For the text-containing cell, return its midpoint in [x, y] coordinate format. 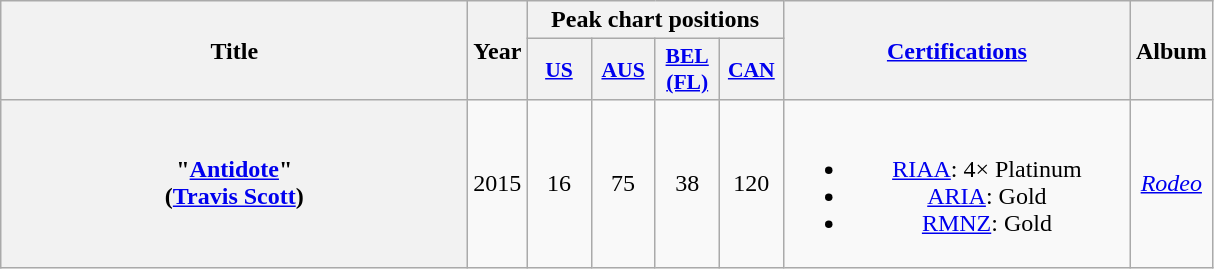
Title [234, 50]
Album [1171, 50]
Rodeo [1171, 184]
"Antidote"(Travis Scott) [234, 184]
16 [559, 184]
BEL(FL) [687, 70]
US [559, 70]
CAN [751, 70]
2015 [498, 184]
Certifications [956, 50]
AUS [623, 70]
Year [498, 50]
120 [751, 184]
38 [687, 184]
75 [623, 184]
Peak chart positions [655, 20]
RIAA: 4× PlatinumARIA: GoldRMNZ: Gold [956, 184]
